Scan for the cell matching the given text and deliver its [x, y] coordinate at center. 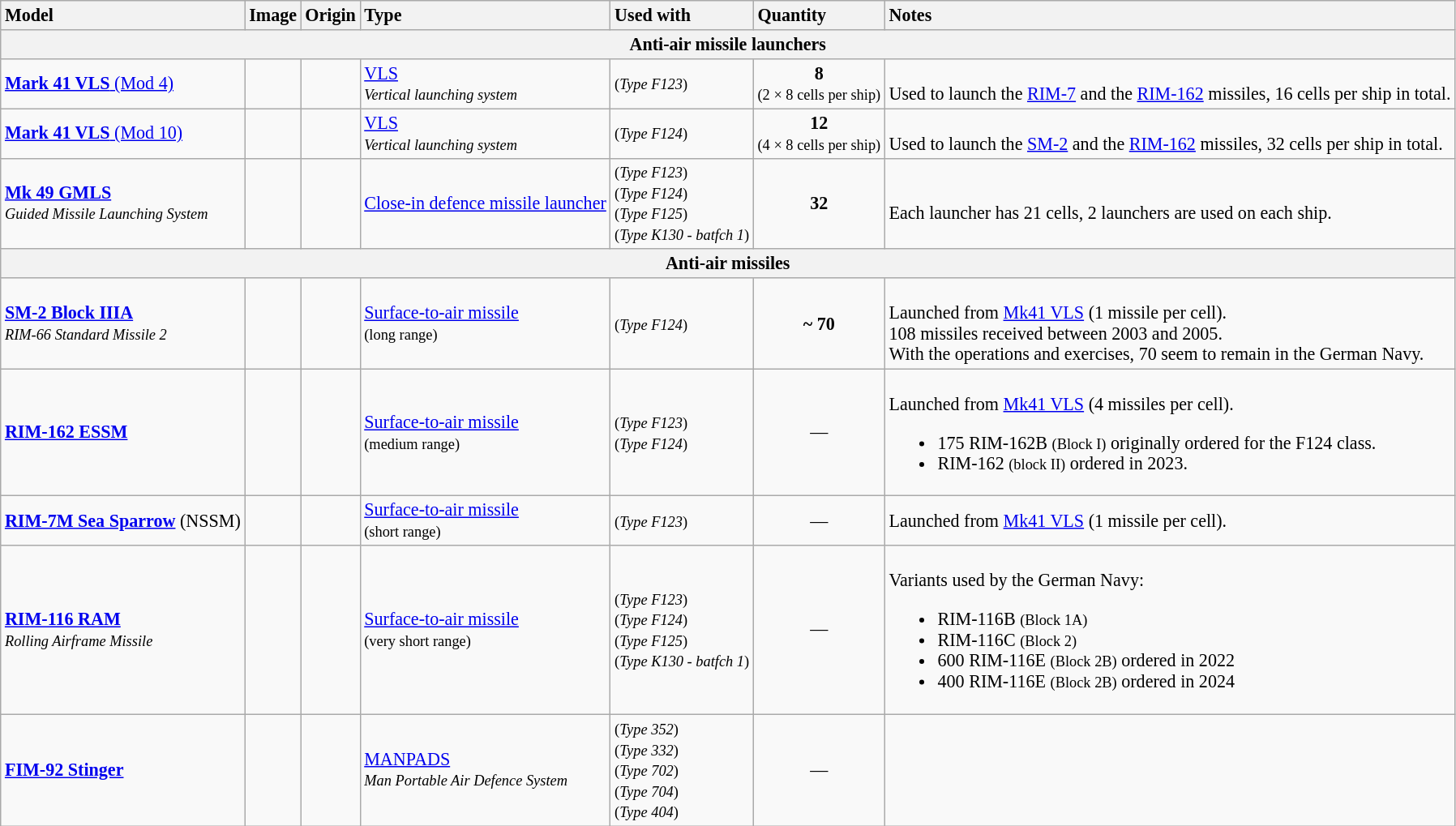
FIM-92 Stinger [123, 769]
8(2 × 8 cells per ship) [819, 83]
Used to launch the RIM-7 and the RIM-162 missiles, 16 cells per ship in total. [1169, 83]
Used to launch the SM-2 and the RIM-162 missiles, 32 cells per ship in total. [1169, 133]
Mk 49 GMLSGuided Missile Launching System [123, 203]
(Type 352) (Type 332) (Type 702) (Type 704) (Type 404) [682, 769]
Surface-to-air missile(very short range) [485, 629]
Launched from Mk41 VLS (4 missiles per cell).175 RIM-162B (Block I) originally ordered for the F124 class.RIM-162 (block II) ordered in 2023. [1169, 432]
Model [123, 15]
RIM-162 ESSM [123, 432]
Origin [331, 15]
RIM-116 RAMRolling Airframe Missile [123, 629]
Surface-to-air missile(short range) [485, 520]
Each launcher has 21 cells, 2 launchers are used on each ship. [1169, 203]
32 [819, 203]
Mark 41 VLS (Mod 4) [123, 83]
Image [272, 15]
Close-in defence missile launcher [485, 203]
(Type F123) (Type F124) [682, 432]
Surface-to-air missile(long range) [485, 323]
~ 70 [819, 323]
Type [485, 15]
MANPADSMan Portable Air Defence System [485, 769]
RIM-7M Sea Sparrow (NSSM) [123, 520]
Variants used by the German Navy:RIM-116B (Block 1A)RIM-116C (Block 2)600 RIM-116E (Block 2B) ordered in 2022400 RIM-116E (Block 2B) ordered in 2024 [1169, 629]
Mark 41 VLS (Mod 10) [123, 133]
Used with [682, 15]
Anti-air missile launchers [728, 44]
Launched from Mk41 VLS (1 missile per cell). [1169, 520]
SM-2 Block IIIARIM-66 Standard Missile 2 [123, 323]
Surface-to-air missile(medium range) [485, 432]
12(4 × 8 cells per ship) [819, 133]
Anti-air missiles [728, 263]
Quantity [819, 15]
Notes [1169, 15]
